Capture the cell that displays the provided text and extract its [x, y] central coordinate. 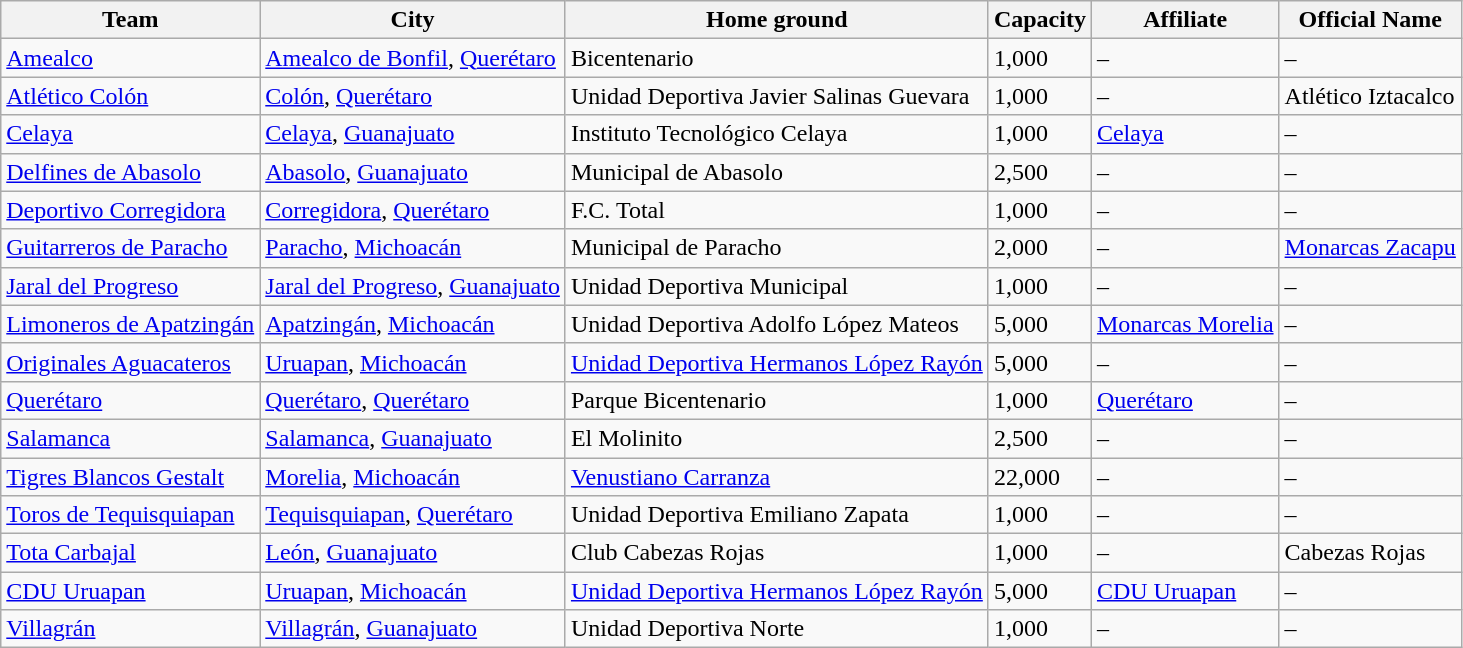
Monarcas Morelia [1185, 324]
Unidad Deportiva Norte [776, 629]
Team [130, 20]
City [413, 20]
Capacity [1040, 20]
Venustiano Carranza [776, 477]
Affiliate [1185, 20]
Toros de Tequisquiapan [130, 515]
F.C. Total [776, 210]
Villagrán, Guanajuato [413, 629]
Municipal de Paracho [776, 248]
Jaral del Progreso, Guanajuato [413, 286]
Deportivo Corregidora [130, 210]
Paracho, Michoacán [413, 248]
Cabezas Rojas [1370, 553]
León, Guanajuato [413, 553]
Jaral del Progreso [130, 286]
Official Name [1370, 20]
Apatzingán, Michoacán [413, 324]
Unidad Deportiva Municipal [776, 286]
Salamanca, Guanajuato [413, 438]
Municipal de Abasolo [776, 172]
Originales Aguacateros [130, 362]
Tequisquiapan, Querétaro [413, 515]
Unidad Deportiva Adolfo López Mateos [776, 324]
Querétaro, Querétaro [413, 400]
Amealco [130, 58]
Morelia, Michoacán [413, 477]
Limoneros de Apatzingán [130, 324]
Amealco de Bonfil, Querétaro [413, 58]
Corregidora, Querétaro [413, 210]
El Molinito [776, 438]
Bicentenario [776, 58]
Abasolo, Guanajuato [413, 172]
Instituto Tecnológico Celaya [776, 134]
Salamanca [130, 438]
Monarcas Zacapu [1370, 248]
Atlético Colón [130, 96]
Unidad Deportiva Javier Salinas Guevara [776, 96]
Villagrán [130, 629]
Celaya, Guanajuato [413, 134]
Tigres Blancos Gestalt [130, 477]
Guitarreros de Paracho [130, 248]
Atlético Iztacalco [1370, 96]
Club Cabezas Rojas [776, 553]
Colón, Querétaro [413, 96]
Unidad Deportiva Emiliano Zapata [776, 515]
2,000 [1040, 248]
Tota Carbajal [130, 553]
Parque Bicentenario [776, 400]
Home ground [776, 20]
22,000 [1040, 477]
Delfines de Abasolo [130, 172]
